Pinpoint the cell where the given text exists, returning its (x, y) midpoint coordinate. 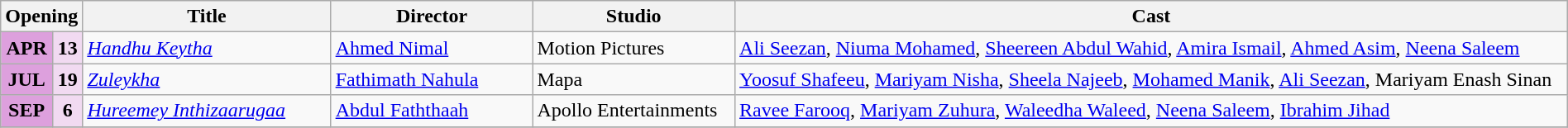
Motion Pictures (633, 48)
Studio (633, 17)
19 (67, 79)
Mapa (633, 79)
APR (26, 48)
Fathimath Nahula (432, 79)
JUL (26, 79)
13 (67, 48)
Ravee Farooq, Mariyam Zuhura, Waleedha Waleed, Neena Saleem, Ibrahim Jihad (1151, 111)
Zuleykha (207, 79)
Yoosuf Shafeeu, Mariyam Nisha, Sheela Najeeb, Mohamed Manik, Ali Seezan, Mariyam Enash Sinan (1151, 79)
Apollo Entertainments (633, 111)
SEP (26, 111)
Cast (1151, 17)
Hureemey Inthizaarugaa (207, 111)
Handhu Keytha (207, 48)
6 (67, 111)
Director (432, 17)
Opening (41, 17)
Abdul Faththaah (432, 111)
Ahmed Nimal (432, 48)
Title (207, 17)
Ali Seezan, Niuma Mohamed, Sheereen Abdul Wahid, Amira Ismail, Ahmed Asim, Neena Saleem (1151, 48)
